Identify which cell holds the provided text, then report its [X, Y] central coordinate. 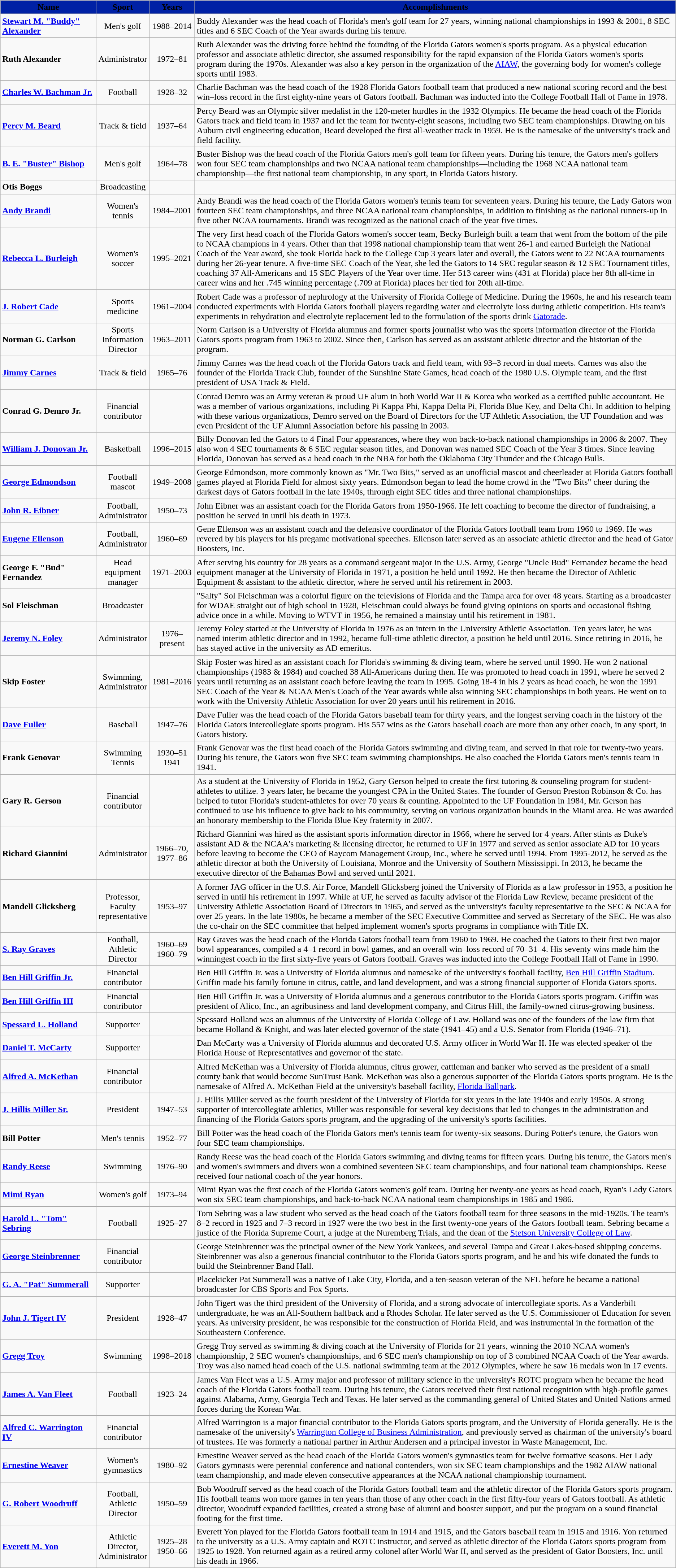
1950–73 [172, 510]
Mandell Glicksberg [48, 906]
Stewart M. "Buddy" Alexander [48, 26]
1952–77 [172, 1138]
John R. Eibner [48, 510]
Andy Brandi [48, 210]
1972–81 [172, 59]
SwimmingTennis [123, 758]
1947–76 [172, 724]
Sports medicine [123, 306]
Name [48, 7]
Dave Fuller [48, 724]
1947–53 [172, 1110]
Randy Reese [48, 1166]
Broadcasting [123, 187]
Ben Hill Griffin Jr. [48, 977]
Ruth Alexander [48, 59]
Norman G. Carlson [48, 339]
Bill Potter [48, 1138]
Otis Boggs [48, 187]
1937–64 [172, 126]
Harold L. "Tom" Sebring [48, 1223]
G. A. "Pat" Summerall [48, 1284]
Basketball [123, 449]
Alfred A. McKethan [48, 1076]
Men's tennis [123, 1138]
Broadcaster [123, 605]
1988–2014 [172, 26]
1928–47 [172, 1317]
Jeremy N. Foley [48, 639]
1925–27 [172, 1223]
Charles W. Bachman Jr. [48, 92]
1965–76 [172, 373]
B. E. "Buster" Bishop [48, 164]
1961–2004 [172, 306]
1996–2015 [172, 449]
S. Ray Graves [48, 949]
George F. "Bud" Fernandez [48, 572]
Sport [123, 7]
1963–2011 [172, 339]
Baseball [123, 724]
George Steinbrenner [48, 1256]
Ernestine Weaver [48, 1465]
Everett M. Yon [48, 1546]
1966–70,1977–86 [172, 853]
1960–69 [172, 539]
1981–2016 [172, 681]
Women's tennis [123, 210]
1923–24 [172, 1394]
1953–97 [172, 906]
James A. Van Fleet [48, 1394]
1976–90 [172, 1166]
Sol Fleischman [48, 605]
Skip Foster [48, 681]
Daniel T. McCarty [48, 1048]
Richard Giannini [48, 853]
1950–59 [172, 1504]
Women's golf [123, 1195]
Accomplishments [435, 7]
Alfred C. Warrington IV [48, 1432]
Athletic Director,Administrator [123, 1546]
Professor,Faculty representative [123, 906]
George Edmondson [48, 482]
J. Hillis Miller Sr. [48, 1110]
G. Robert Woodruff [48, 1504]
J. Robert Cade [48, 306]
Gary R. Gerson [48, 801]
William J. Donovan Jr. [48, 449]
1980–92 [172, 1465]
1973–94 [172, 1195]
Frank Genovar [48, 758]
1984–2001 [172, 210]
1949–2008 [172, 482]
Years [172, 7]
1998–2018 [172, 1356]
Women's gymnastics [123, 1465]
Conrad G. Demro Jr. [48, 411]
Spessard L. Holland [48, 1024]
Ben Hill Griffin III [48, 1001]
1964–78 [172, 164]
1928–32 [172, 92]
Percy M. Beard [48, 126]
Mimi Ryan [48, 1195]
1995–2021 [172, 258]
Swimming,Administrator [123, 681]
1925–281950–66 [172, 1546]
Football mascot [123, 482]
1971–2003 [172, 572]
Sports Information Director [123, 339]
Eugene Ellenson [48, 539]
Jimmy Carnes [48, 373]
1976–present [172, 639]
Gregg Troy [48, 1356]
John J. Tigert IV [48, 1317]
1960–691960–79 [172, 949]
Head equipment manager [123, 572]
1930–511941 [172, 758]
Women's soccer [123, 258]
Rebecca L. Burleigh [48, 258]
